Pinpoint the cell where the given text exists, returning its (x, y) midpoint coordinate. 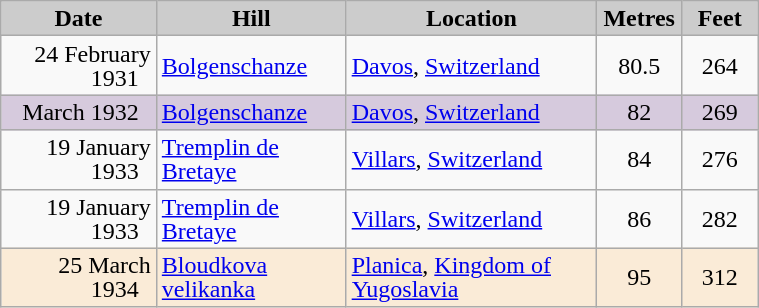
282 (720, 218)
269 (720, 112)
March 1932 (79, 112)
24 February 1931 (79, 66)
Bloudkova velikanka (251, 278)
276 (720, 160)
86 (640, 218)
264 (720, 66)
Date (79, 18)
Metres (640, 18)
80.5 (640, 66)
Planica, Kingdom of Yugoslavia (472, 278)
Feet (720, 18)
312 (720, 278)
84 (640, 160)
95 (640, 278)
25 March 1934 (79, 278)
Location (472, 18)
82 (640, 112)
Hill (251, 18)
